For the text-containing cell, return its midpoint in (x, y) coordinate format. 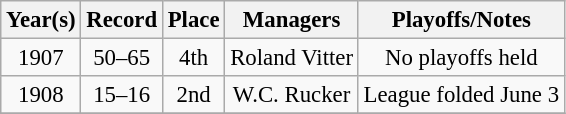
W.C. Rucker (292, 95)
4th (193, 58)
50–65 (122, 58)
Year(s) (41, 20)
15–16 (122, 95)
1907 (41, 58)
No playoffs held (461, 58)
Roland Vitter (292, 58)
Playoffs/Notes (461, 20)
Place (193, 20)
Record (122, 20)
2nd (193, 95)
1908 (41, 95)
League folded June 3 (461, 95)
Managers (292, 20)
